From the cell containing the given text, extract its center point as (X, Y) coordinate. 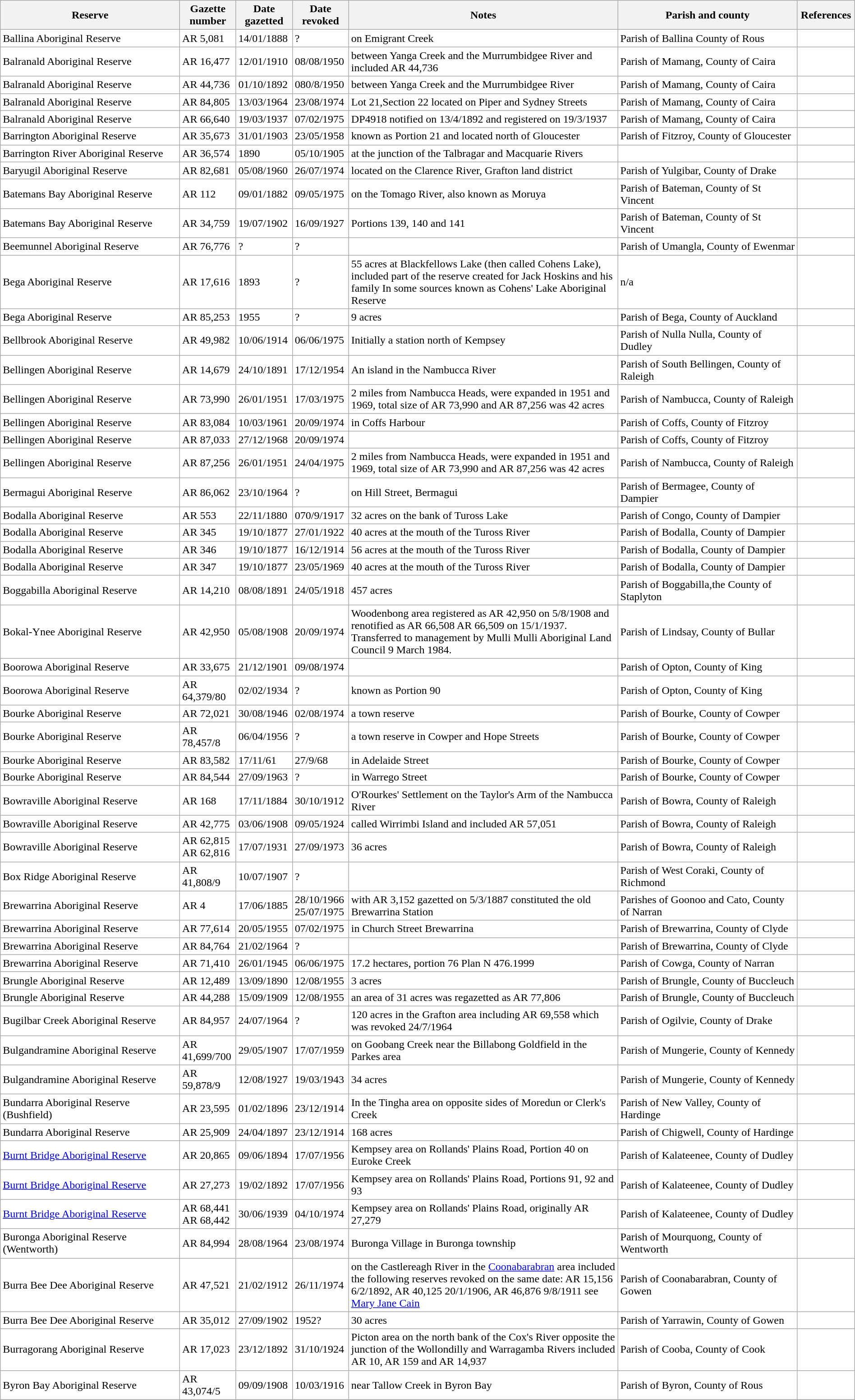
Parish of Bermagee, County of Dampier (708, 492)
24/04/1975 (320, 463)
Initially a station north of Kempsey (483, 341)
Lot 21,Section 22 located on Piper and Sydney Streets (483, 102)
27/09/1902 (264, 1320)
21/02/1964 (264, 946)
AR 84,994 (208, 1244)
16/12/1914 (320, 550)
In the Tingha area on opposite sides of Moredun or Clerk's Creek (483, 1109)
Parish of Bega, County of Auckland (708, 317)
34 acres (483, 1079)
27/9/68 (320, 760)
1890 (264, 153)
Kempsey area on Rollands' Plains Road, originally AR 27,279 (483, 1214)
AR 12,489 (208, 980)
Parish of Cooba, County of Cook (708, 1350)
AR 347 (208, 567)
AR 47,521 (208, 1285)
14/01/1888 (264, 38)
AR 16,477 (208, 61)
17/07/1931 (264, 847)
9 acres (483, 317)
080/8/1950 (320, 85)
09/01/1882 (264, 194)
09/06/1894 (264, 1155)
17/06/1885 (264, 905)
17/03/1975 (320, 399)
Parish of Nulla Nulla, County of Dudley (708, 341)
Barrington Aboriginal Reserve (90, 136)
Parishes of Goonoo and Cato, County of Narran (708, 905)
on Hill Street, Bermagui (483, 492)
AR 49,982 (208, 341)
21/12/1901 (264, 667)
1955 (264, 317)
at the junction of the Talbragar and Macquarie Rivers (483, 153)
30/10/1912 (320, 801)
AR 43,074/5 (208, 1385)
an area of 31 acres was regazetted as AR 77,806 (483, 997)
AR 168 (208, 801)
Picton area on the north bank of the Cox's River opposite the junction of the Wollondilly and Warragamba Rivers included AR 10, AR 159 and AR 14,937 (483, 1350)
13/03/1964 (264, 102)
known as Portion 21 and located north of Gloucester (483, 136)
30/06/1939 (264, 1214)
known as Portion 90 (483, 690)
AR 36,574 (208, 153)
AR 41,808/9 (208, 877)
AR 42,950 (208, 631)
36 acres (483, 847)
Baryugil Aboriginal Reserve (90, 170)
AR 346 (208, 550)
02/02/1934 (264, 690)
AR 20,865 (208, 1155)
09/08/1974 (320, 667)
Date revoked (320, 15)
19/03/1943 (320, 1079)
a town reserve in Cowper and Hope Streets (483, 737)
AR 77,614 (208, 929)
Parish of West Coraki, County of Richmond (708, 877)
09/09/1908 (264, 1385)
Parish of Congo, County of Dampier (708, 515)
AR 33,675 (208, 667)
AR 82,681 (208, 170)
27/09/1963 (264, 777)
13/09/1890 (264, 980)
10/06/1914 (264, 341)
AR 41,699/700 (208, 1050)
24/10/1891 (264, 370)
Ballina Aboriginal Reserve (90, 38)
27/09/1973 (320, 847)
23/05/1958 (320, 136)
120 acres in the Grafton area including AR 69,558 which was revoked 24/7/1964 (483, 1021)
24/05/1918 (320, 590)
26/11/1974 (320, 1285)
10/03/1961 (264, 422)
01/10/1892 (264, 85)
called Wirrimbi Island and included AR 57,051 (483, 824)
10/07/1907 (264, 877)
An island in the Nambucca River (483, 370)
27/12/1968 (264, 440)
Parish of South Bellingen, County of Raleigh (708, 370)
in Warrego Street (483, 777)
32 acres on the bank of Tuross Lake (483, 515)
Bundarra Aboriginal Reserve (Bushfield) (90, 1109)
AR 78,457/8 (208, 737)
3 acres (483, 980)
168 acres (483, 1132)
Bellbrook Aboriginal Reserve (90, 341)
Parish of New Valley, County of Hardinge (708, 1109)
1952? (320, 1320)
03/06/1908 (264, 824)
56 acres at the mouth of the Tuross River (483, 550)
AR 84,764 (208, 946)
24/04/1897 (264, 1132)
Parish of Byron, County of Rous (708, 1385)
Parish of Yulgibar, County of Drake (708, 170)
05/08/1908 (264, 631)
n/a (708, 282)
AR 66,640 (208, 119)
Parish of Fitzroy, County of Gloucester (708, 136)
AR 44,736 (208, 85)
27/01/1922 (320, 532)
AR 35,673 (208, 136)
26/07/1974 (320, 170)
Buronga Aboriginal Reserve (Wentworth) (90, 1244)
AR 17,616 (208, 282)
Parish of Mourquong, County of Wentworth (708, 1244)
AR 85,253 (208, 317)
Burragorang Aboriginal Reserve (90, 1350)
AR 68,441AR 68,442 (208, 1214)
06/04/1956 (264, 737)
AR 72,021 (208, 714)
17/12/1954 (320, 370)
Parish of Cowga, County of Narran (708, 963)
17.2 hectares, portion 76 Plan N 476.1999 (483, 963)
Parish of Umangla, County of Ewenmar (708, 246)
AR 64,379/80 (208, 690)
Parish of Ballina County of Rous (708, 38)
31/01/1903 (264, 136)
31/10/1924 (320, 1350)
in Adelaide Street (483, 760)
15/09/1909 (264, 997)
Parish of Ogilvie, County of Drake (708, 1021)
10/03/1916 (320, 1385)
on Goobang Creek near the Billabong Goldfield in the Parkes area (483, 1050)
Bermagui Aboriginal Reserve (90, 492)
AR 83,582 (208, 760)
26/01/1945 (264, 963)
Parish of Yarrawin, County of Gowen (708, 1320)
08/08/1950 (320, 61)
28/08/1964 (264, 1244)
AR 71,410 (208, 963)
23/05/1969 (320, 567)
23/12/1892 (264, 1350)
05/10/1905 (320, 153)
Portions 139, 140 and 141 (483, 223)
in Church Street Brewarrina (483, 929)
a town reserve (483, 714)
AR 44,288 (208, 997)
between Yanga Creek and the Murrumbidgee River (483, 85)
05/08/1960 (264, 170)
Kempsey area on Rollands' Plains Road, Portions 91, 92 and 93 (483, 1185)
02/08/1974 (320, 714)
AR 86,062 (208, 492)
457 acres (483, 590)
12/08/1927 (264, 1079)
O'Rourkes' Settlement on the Taylor's Arm of the Nambucca River (483, 801)
AR 62,815AR 62,816 (208, 847)
with AR 3,152 gazetted on 5/3/1887 constituted the old Brewarrina Station (483, 905)
AR 73,990 (208, 399)
29/05/1907 (264, 1050)
30/08/1946 (264, 714)
AR 553 (208, 515)
24/07/1964 (264, 1021)
Beemunnel Aboriginal Reserve (90, 246)
AR 87,256 (208, 463)
Parish of Lindsay, County of Bullar (708, 631)
AR 59,878/9 (208, 1079)
16/09/1927 (320, 223)
Reserve (90, 15)
AR 87,033 (208, 440)
Date gazetted (264, 15)
Bokal-Ynee Aboriginal Reserve (90, 631)
AR 23,595 (208, 1109)
References (826, 15)
01/02/1896 (264, 1109)
on the Tomago River, also known as Moruya (483, 194)
Gazette number (208, 15)
23/10/1964 (264, 492)
AR 14,210 (208, 590)
AR 5,081 (208, 38)
Bundarra Aboriginal Reserve (90, 1132)
Parish of Coonabarabran, County of Gowen (708, 1285)
09/05/1975 (320, 194)
Boggabilla Aboriginal Reserve (90, 590)
near Tallow Creek in Byron Bay (483, 1385)
Parish of Chigwell, County of Hardinge (708, 1132)
Barrington River Aboriginal Reserve (90, 153)
AR 84,544 (208, 777)
AR 42,775 (208, 824)
19/07/1902 (264, 223)
AR 345 (208, 532)
in Coffs Harbour (483, 422)
AR 35,012 (208, 1320)
09/05/1924 (320, 824)
between Yanga Creek and the Murrumbidgee River and included AR 44,736 (483, 61)
AR 27,273 (208, 1185)
22/11/1880 (264, 515)
17/11/61 (264, 760)
12/01/1910 (264, 61)
30 acres (483, 1320)
AR 112 (208, 194)
DP4918 notified on 13/4/1892 and registered on 19/3/1937 (483, 119)
08/08/1891 (264, 590)
AR 76,776 (208, 246)
AR 4 (208, 905)
Bugilbar Creek Aboriginal Reserve (90, 1021)
28/10/1966 25/07/1975 (320, 905)
070/9/1917 (320, 515)
19/02/1892 (264, 1185)
on Emigrant Creek (483, 38)
20/05/1955 (264, 929)
1893 (264, 282)
Box Ridge Aboriginal Reserve (90, 877)
AR 14,679 (208, 370)
17/07/1959 (320, 1050)
19/03/1937 (264, 119)
located on the Clarence River, Grafton land district (483, 170)
Byron Bay Aboriginal Reserve (90, 1385)
Notes (483, 15)
AR 17,023 (208, 1350)
AR 84,805 (208, 102)
AR 25,909 (208, 1132)
Parish of Boggabilla,the County of Staplyton (708, 590)
AR 84,957 (208, 1021)
21/02/1912 (264, 1285)
Buronga Village in Buronga township (483, 1244)
17/11/1884 (264, 801)
04/10/1974 (320, 1214)
Parish and county (708, 15)
Kempsey area on Rollands' Plains Road, Portion 40 on Euroke Creek (483, 1155)
AR 83,084 (208, 422)
AR 34,759 (208, 223)
